For the text-containing cell, return its midpoint in [x, y] coordinate format. 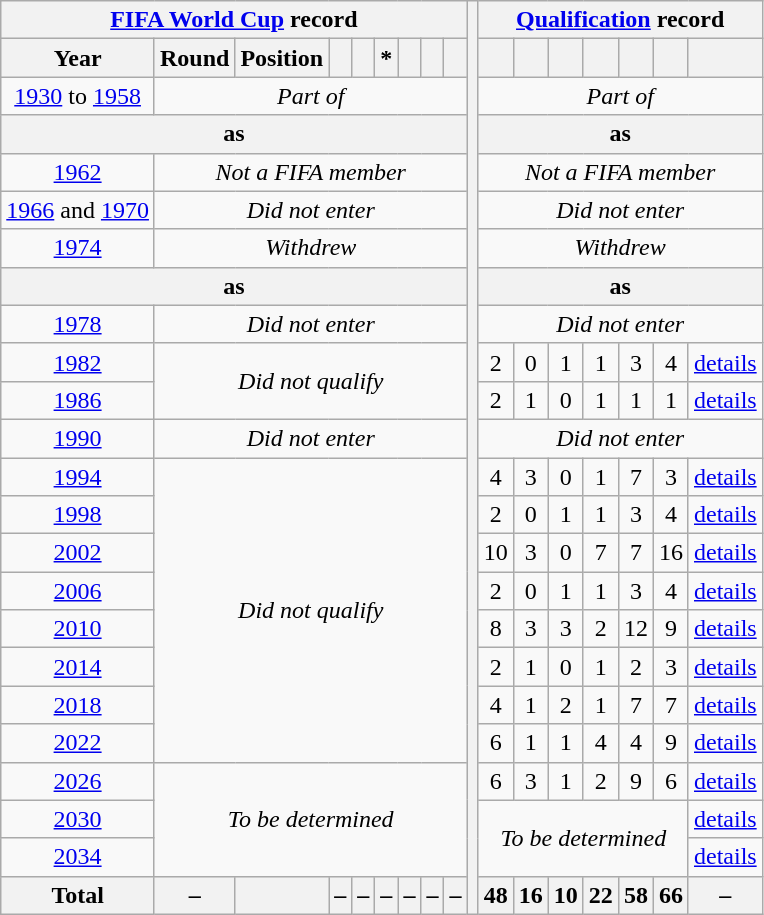
1994 [78, 477]
* [386, 58]
1962 [78, 172]
FIFA World Cup record [234, 20]
1978 [78, 324]
2030 [78, 819]
Position [282, 58]
12 [636, 629]
Round [194, 58]
2006 [78, 591]
1930 to 1958 [78, 96]
2026 [78, 781]
2010 [78, 629]
1966 and 1970 [78, 210]
1974 [78, 248]
48 [496, 895]
Qualification record [620, 20]
1982 [78, 362]
2014 [78, 667]
Year [78, 58]
1990 [78, 438]
Total [78, 895]
66 [670, 895]
2034 [78, 857]
1998 [78, 515]
2002 [78, 553]
58 [636, 895]
22 [600, 895]
8 [496, 629]
1986 [78, 400]
2022 [78, 743]
2018 [78, 705]
